Find where the given text appears and provide that cell's center as (x, y) coordinate. 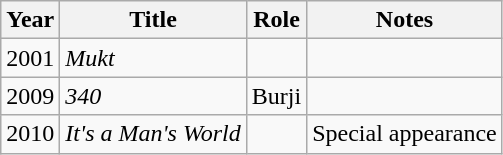
2009 (30, 96)
Mukt (153, 58)
Year (30, 20)
2010 (30, 134)
2001 (30, 58)
340 (153, 96)
Notes (405, 20)
Title (153, 20)
Burji (276, 96)
Role (276, 20)
It's a Man's World (153, 134)
Special appearance (405, 134)
